Provide the (X, Y) coordinate of the cell's center where the given text is located.  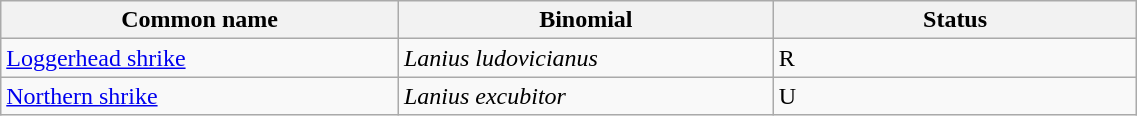
Lanius ludovicianus (586, 58)
Common name (200, 20)
U (955, 96)
Lanius excubitor (586, 96)
Loggerhead shrike (200, 58)
Binomial (586, 20)
R (955, 58)
Status (955, 20)
Northern shrike (200, 96)
